Scan for the cell matching the given text and deliver its (X, Y) coordinate at center. 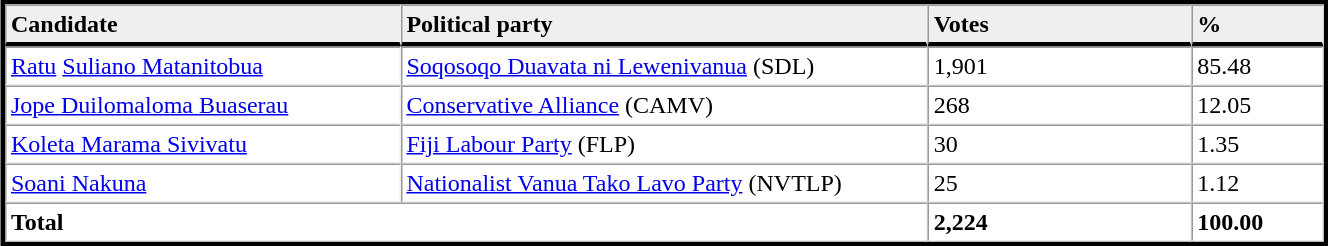
Total (466, 222)
Soani Nakuna (202, 184)
Votes (1060, 25)
Nationalist Vanua Tako Lavo Party (NVTLP) (664, 184)
Fiji Labour Party (FLP) (664, 144)
2,224 (1060, 222)
Ratu Suliano Matanitobua (202, 66)
268 (1060, 106)
1.35 (1257, 144)
1,901 (1060, 66)
30 (1060, 144)
12.05 (1257, 106)
100.00 (1257, 222)
85.48 (1257, 66)
1.12 (1257, 184)
25 (1060, 184)
Candidate (202, 25)
Conservative Alliance (CAMV) (664, 106)
Soqosoqo Duavata ni Lewenivanua (SDL) (664, 66)
Jope Duilomaloma Buaserau (202, 106)
Political party (664, 25)
% (1257, 25)
Koleta Marama Sivivatu (202, 144)
